For the text-containing cell, return its midpoint in (X, Y) coordinate format. 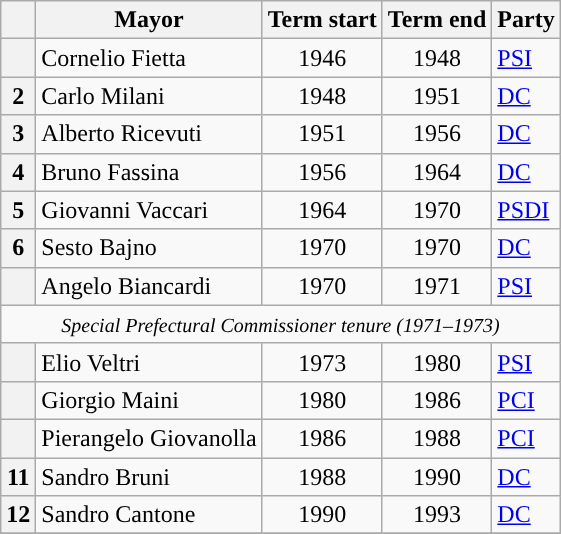
Bruno Fassina (149, 172)
PSDI (526, 210)
Carlo Milani (149, 96)
5 (18, 210)
11 (18, 477)
Giorgio Maini (149, 400)
Elio Veltri (149, 362)
12 (18, 515)
Angelo Biancardi (149, 286)
Special Prefectural Commissioner tenure (1971–1973) (280, 324)
Sandro Cantone (149, 515)
Giovanni Vaccari (149, 210)
1993 (437, 515)
4 (18, 172)
Mayor (149, 20)
Pierangelo Giovanolla (149, 438)
1971 (437, 286)
Term end (437, 20)
Cornelio Fietta (149, 58)
3 (18, 134)
Alberto Ricevuti (149, 134)
Sesto Bajno (149, 248)
Party (526, 20)
1973 (322, 362)
6 (18, 248)
1946 (322, 58)
2 (18, 96)
Sandro Bruni (149, 477)
Term start (322, 20)
